Determine the (X, Y) coordinate at the center of the cell enclosing the given text.  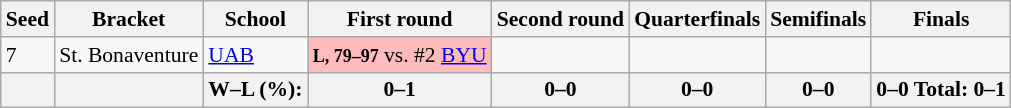
0–0 Total: 0–1 (941, 90)
L, 79–97 vs. #2 BYU (400, 55)
St. Bonaventure (128, 55)
First round (400, 19)
Second round (561, 19)
Seed (28, 19)
Bracket (128, 19)
0–1 (400, 90)
7 (28, 55)
Quarterfinals (697, 19)
UAB (255, 55)
W–L (%): (255, 90)
Finals (941, 19)
School (255, 19)
Semifinals (818, 19)
